Detect which cell encompasses the target text, then output its [x, y] center coordinate. 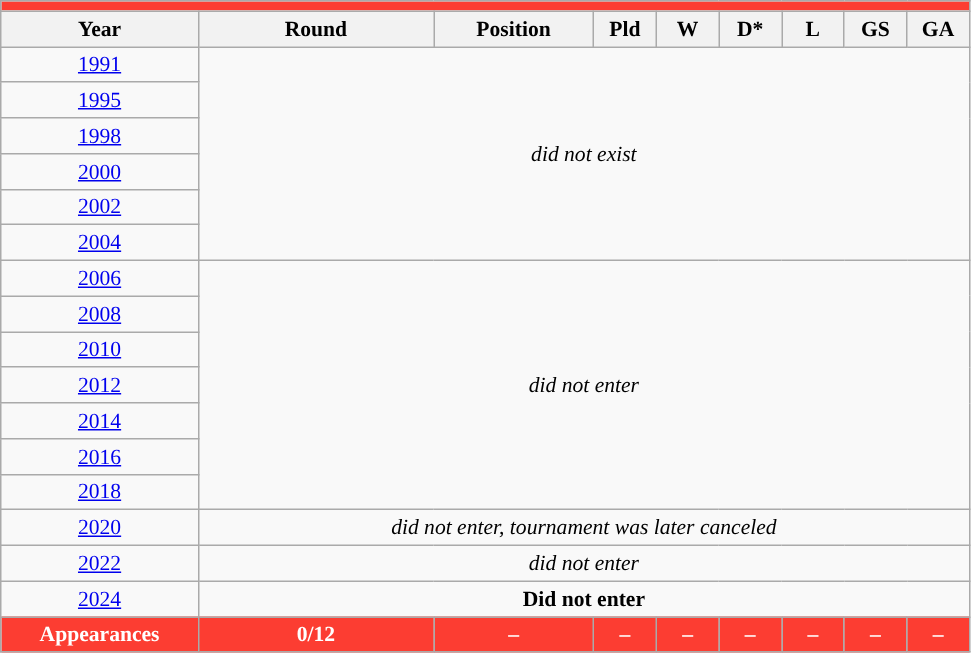
2004 [100, 243]
0/12 [316, 635]
Appearances [100, 635]
2010 [100, 350]
2006 [100, 279]
D* [750, 29]
2014 [100, 421]
1998 [100, 136]
2008 [100, 314]
2002 [100, 207]
Position [514, 29]
Pld [626, 29]
1991 [100, 65]
Round [316, 29]
2022 [100, 564]
Did not enter [584, 599]
2016 [100, 457]
2018 [100, 492]
2012 [100, 386]
did not exist [584, 154]
2000 [100, 172]
GS [876, 29]
GA [938, 29]
W [688, 29]
2020 [100, 528]
Year [100, 29]
1995 [100, 101]
did not enter, tournament was later canceled [584, 528]
L [814, 29]
2024 [100, 599]
